For the text-containing cell, return its midpoint in (x, y) coordinate format. 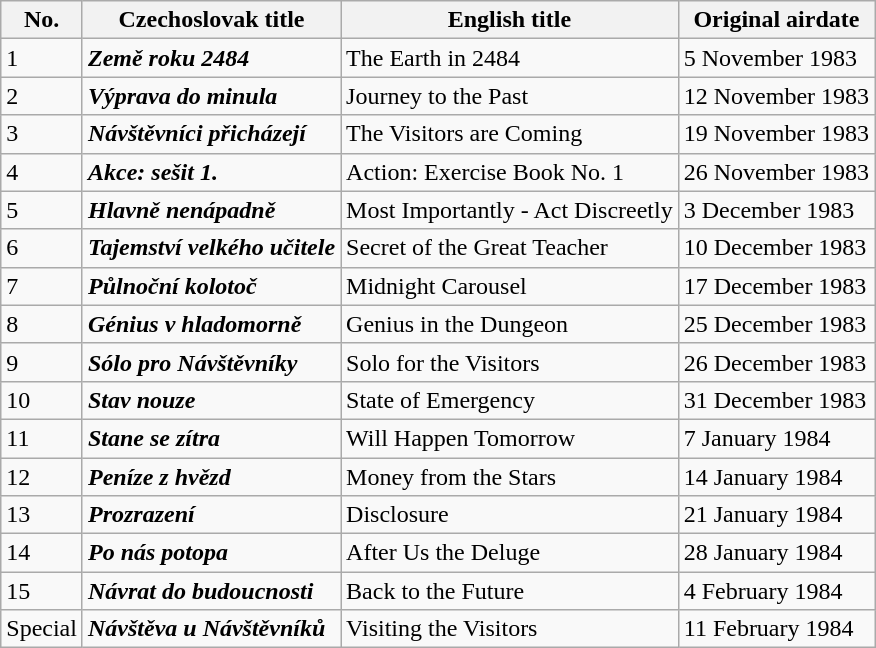
5 November 1983 (776, 58)
Special (42, 629)
Most Importantly - Act Discreetly (510, 210)
Genius in the Dungeon (510, 324)
4 (42, 172)
11 February 1984 (776, 629)
Země roku 2484 (211, 58)
26 December 1983 (776, 362)
The Visitors are Coming (510, 134)
Akce: sešit 1. (211, 172)
1 (42, 58)
No. (42, 20)
Secret of the Great Teacher (510, 248)
13 (42, 515)
Génius v hladomorně (211, 324)
Visiting the Visitors (510, 629)
8 (42, 324)
5 (42, 210)
Návštěva u Návštěvníků (211, 629)
Po nás potopa (211, 553)
19 November 1983 (776, 134)
Stane se zítra (211, 438)
Návštěvníci přicházejí (211, 134)
12 (42, 477)
Solo for the Visitors (510, 362)
Prozrazení (211, 515)
Výprava do minula (211, 96)
12 November 1983 (776, 96)
Original airdate (776, 20)
10 (42, 400)
Hlavně nenápadně (211, 210)
After Us the Deluge (510, 553)
14 (42, 553)
25 December 1983 (776, 324)
17 December 1983 (776, 286)
Will Happen Tomorrow (510, 438)
The Earth in 2484 (510, 58)
15 (42, 591)
Action: Exercise Book No. 1 (510, 172)
2 (42, 96)
Peníze z hvězd (211, 477)
Návrat do budoucnosti (211, 591)
Stav nouze (211, 400)
English title (510, 20)
Back to the Future (510, 591)
14 January 1984 (776, 477)
7 (42, 286)
Půlnoční kolotoč (211, 286)
3 (42, 134)
Midnight Carousel (510, 286)
Disclosure (510, 515)
Tajemství velkého učitele (211, 248)
11 (42, 438)
28 January 1984 (776, 553)
9 (42, 362)
21 January 1984 (776, 515)
4 February 1984 (776, 591)
7 January 1984 (776, 438)
3 December 1983 (776, 210)
6 (42, 248)
Sólo pro Návštěvníky (211, 362)
State of Emergency (510, 400)
Czechoslovak title (211, 20)
26 November 1983 (776, 172)
Money from the Stars (510, 477)
10 December 1983 (776, 248)
Journey to the Past (510, 96)
31 December 1983 (776, 400)
